Search for the cell housing the specified text and yield its [X, Y] center coordinate. 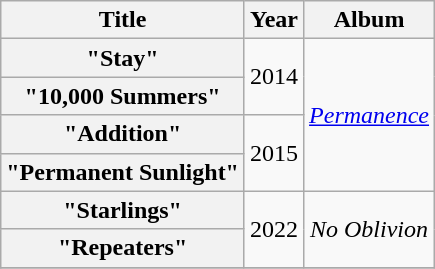
Title [123, 20]
2022 [274, 229]
"Permanent Sunlight" [123, 172]
Album [370, 20]
"10,000 Summers" [123, 96]
No Oblivion [370, 229]
"Stay" [123, 58]
2015 [274, 153]
"Starlings" [123, 210]
Year [274, 20]
"Addition" [123, 134]
"Repeaters" [123, 248]
2014 [274, 77]
Permanence [370, 115]
